Provide the (X, Y) coordinate of the cell's center where the given text is located.  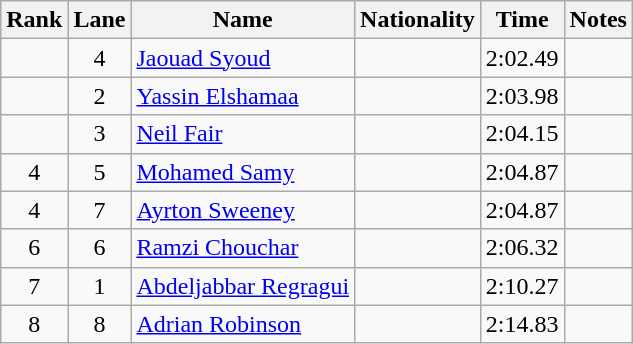
Abdeljabbar Regragui (243, 286)
2:10.27 (522, 286)
1 (100, 286)
Name (243, 20)
Adrian Robinson (243, 324)
2:02.49 (522, 58)
2:14.83 (522, 324)
Yassin Elshamaa (243, 96)
Neil Fair (243, 134)
Nationality (418, 20)
2 (100, 96)
Notes (598, 20)
Ramzi Chouchar (243, 248)
Mohamed Samy (243, 172)
Rank (34, 20)
Lane (100, 20)
2:04.15 (522, 134)
Time (522, 20)
Jaouad Syoud (243, 58)
2:03.98 (522, 96)
3 (100, 134)
Ayrton Sweeney (243, 210)
5 (100, 172)
2:06.32 (522, 248)
